Locate the cell with the specified text and output its [X, Y] center coordinate. 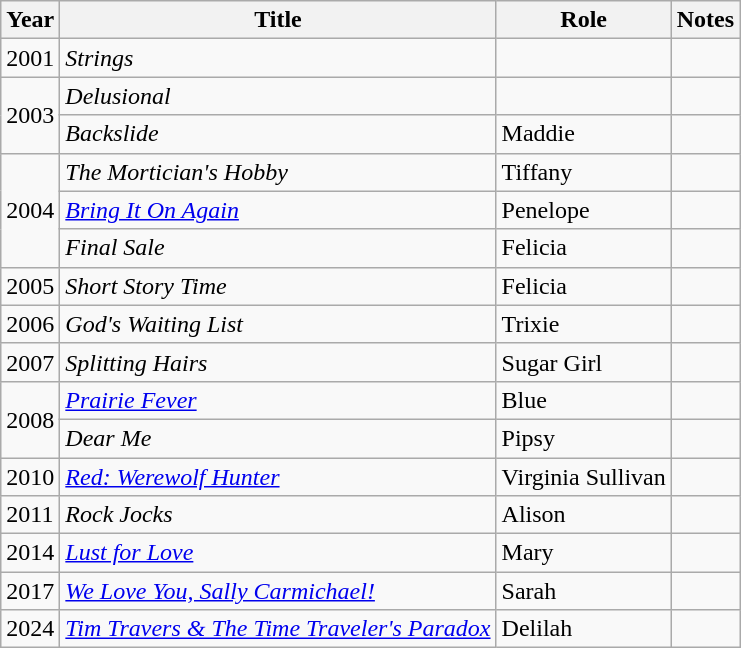
Splitting Hairs [278, 362]
Sarah [584, 591]
Penelope [584, 210]
Mary [584, 553]
2003 [30, 115]
The Mortician's Hobby [278, 172]
Rock Jocks [278, 515]
Red: Werewolf Hunter [278, 477]
Role [584, 20]
Final Sale [278, 248]
Prairie Fever [278, 400]
Tim Travers & The Time Traveler's Paradox [278, 629]
2011 [30, 515]
2007 [30, 362]
Tiffany [584, 172]
Lust for Love [278, 553]
Short Story Time [278, 286]
2004 [30, 210]
Title [278, 20]
Trixie [584, 324]
Notes [705, 20]
Year [30, 20]
2005 [30, 286]
Delusional [278, 96]
Dear Me [278, 438]
2010 [30, 477]
We Love You, Sally Carmichael! [278, 591]
Strings [278, 58]
Maddie [584, 134]
2014 [30, 553]
Backslide [278, 134]
2001 [30, 58]
2024 [30, 629]
Blue [584, 400]
2008 [30, 419]
Delilah [584, 629]
God's Waiting List [278, 324]
2006 [30, 324]
Sugar Girl [584, 362]
Pipsy [584, 438]
Alison [584, 515]
Bring It On Again [278, 210]
2017 [30, 591]
Virginia Sullivan [584, 477]
